For the text-containing cell, return its midpoint in [x, y] coordinate format. 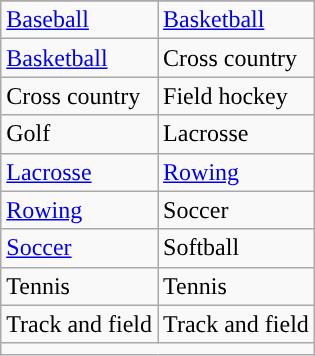
Baseball [80, 20]
Field hockey [236, 96]
Golf [80, 134]
Softball [236, 248]
